Pinpoint the cell where the given text exists, returning its (X, Y) midpoint coordinate. 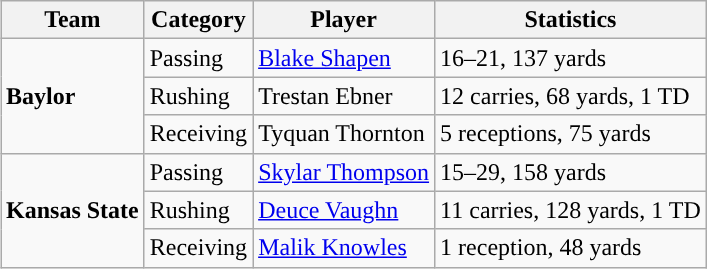
15–29, 158 yards (571, 172)
Skylar Thompson (344, 172)
12 carries, 68 yards, 1 TD (571, 96)
Malik Knowles (344, 248)
Tyquan Thornton (344, 134)
Category (198, 20)
Player (344, 20)
Deuce Vaughn (344, 210)
Trestan Ebner (344, 96)
Baylor (72, 96)
Team (72, 20)
Kansas State (72, 210)
Statistics (571, 20)
11 carries, 128 yards, 1 TD (571, 210)
5 receptions, 75 yards (571, 134)
16–21, 137 yards (571, 58)
1 reception, 48 yards (571, 248)
Blake Shapen (344, 58)
